Pinpoint the cell where the given text exists, returning its (X, Y) midpoint coordinate. 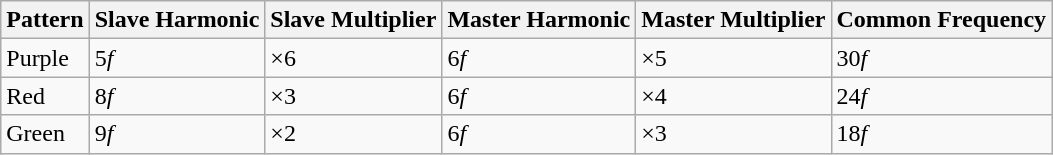
×6 (354, 58)
Green (45, 134)
Slave Harmonic (177, 20)
×4 (734, 96)
Slave Multiplier (354, 20)
Master Multiplier (734, 20)
5f (177, 58)
30f (942, 58)
Red (45, 96)
Common Frequency (942, 20)
Purple (45, 58)
×2 (354, 134)
24f (942, 96)
×5 (734, 58)
18f (942, 134)
Pattern (45, 20)
8f (177, 96)
9f (177, 134)
Master Harmonic (539, 20)
